Identify which cell holds the provided text, then report its [X, Y] central coordinate. 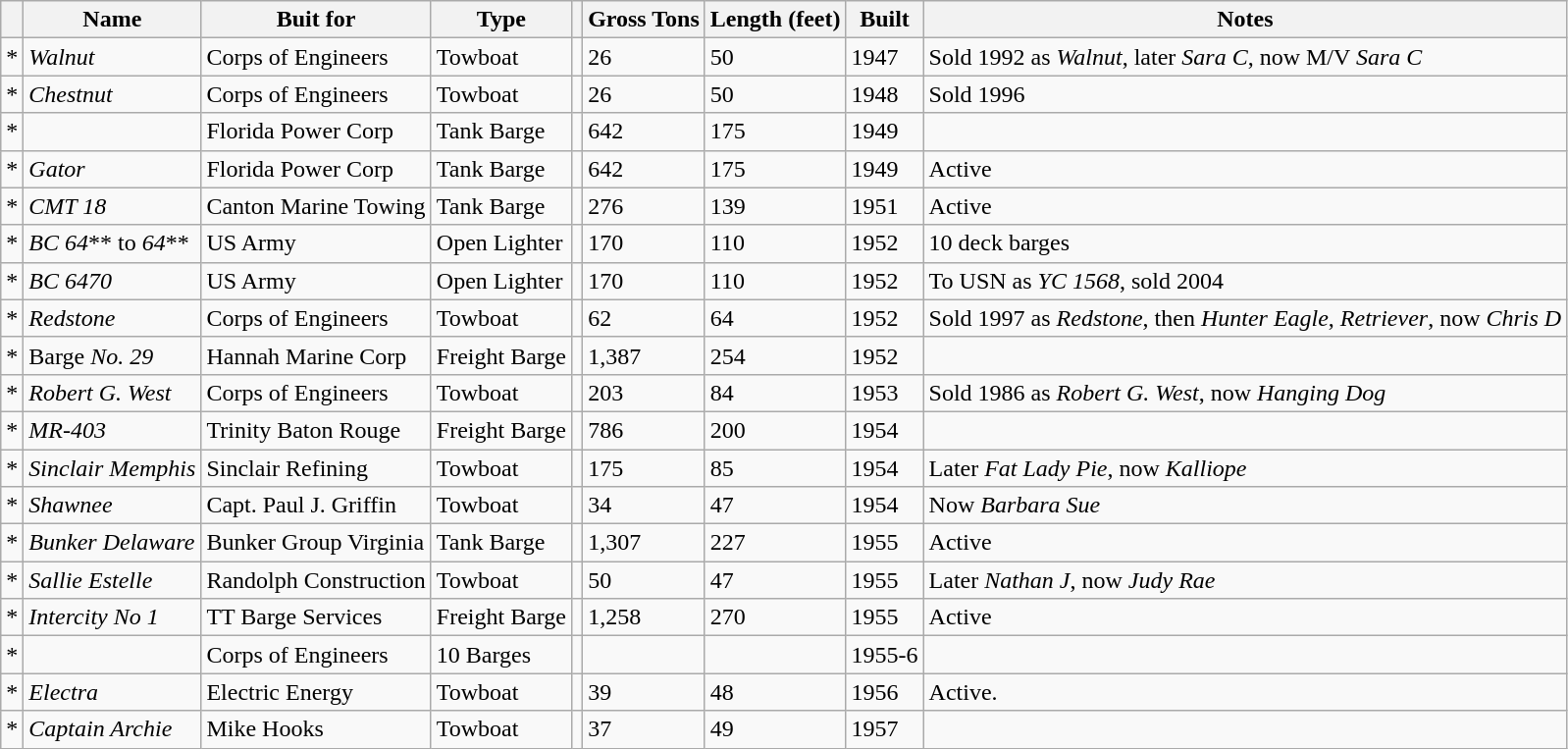
10 Barges [500, 655]
Robert G. West [112, 393]
200 [775, 430]
49 [775, 729]
Sinclair Refining [316, 468]
1,307 [644, 543]
254 [775, 355]
Chestnut [112, 94]
To USN as YC 1568, sold 2004 [1245, 281]
1956 [885, 692]
1,387 [644, 355]
Capt. Paul J. Griffin [316, 506]
Bunker Delaware [112, 543]
Name [112, 20]
Gator [112, 169]
1953 [885, 393]
1955-6 [885, 655]
Notes [1245, 20]
84 [775, 393]
Randolph Construction [316, 580]
Sold 1992 as Walnut, later Sara C, now M/V Sara C [1245, 57]
MR-403 [112, 430]
Built [885, 20]
BC 6470 [112, 281]
62 [644, 318]
203 [644, 393]
Trinity Baton Rouge [316, 430]
1957 [885, 729]
Active. [1245, 692]
37 [644, 729]
BC 64** to 64** [112, 243]
276 [644, 206]
Captain Archie [112, 729]
Later Fat Lady Pie, now Kalliope [1245, 468]
Electric Energy [316, 692]
Bunker Group Virginia [316, 543]
Electra [112, 692]
227 [775, 543]
1948 [885, 94]
Shawnee [112, 506]
786 [644, 430]
Sold 1986 as Robert G. West, now Hanging Dog [1245, 393]
10 deck barges [1245, 243]
TT Barge Services [316, 617]
1951 [885, 206]
Intercity No 1 [112, 617]
270 [775, 617]
Gross Tons [644, 20]
Redstone [112, 318]
Later Nathan J, now Judy Rae [1245, 580]
48 [775, 692]
Sold 1996 [1245, 94]
139 [775, 206]
34 [644, 506]
1,258 [644, 617]
Sallie Estelle [112, 580]
Canton Marine Towing [316, 206]
Hannah Marine Corp [316, 355]
CMT 18 [112, 206]
Length (feet) [775, 20]
Walnut [112, 57]
64 [775, 318]
Buit for [316, 20]
39 [644, 692]
Mike Hooks [316, 729]
Sinclair Memphis [112, 468]
Sold 1997 as Redstone, then Hunter Eagle, Retriever, now Chris D [1245, 318]
Now Barbara Sue [1245, 506]
Barge No. 29 [112, 355]
85 [775, 468]
1947 [885, 57]
Type [500, 20]
